Capture the cell that displays the provided text and extract its (X, Y) central coordinate. 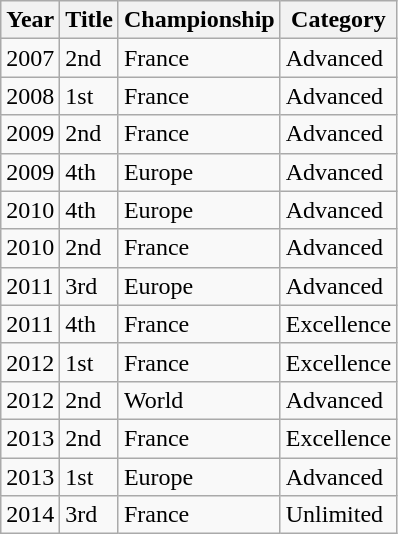
Unlimited (338, 515)
Championship (199, 20)
2014 (30, 515)
2007 (30, 58)
Title (90, 20)
Category (338, 20)
Year (30, 20)
World (199, 400)
2008 (30, 96)
